For the text-containing cell, return its midpoint in [x, y] coordinate format. 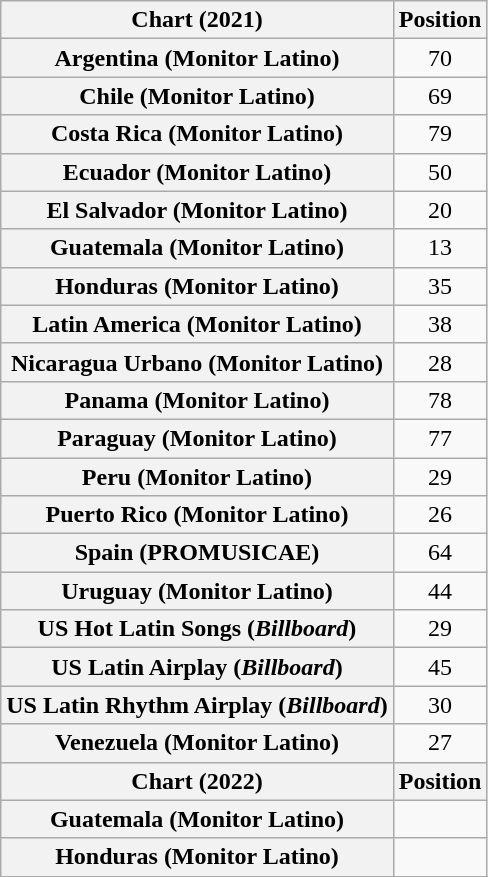
27 [440, 743]
US Latin Rhythm Airplay (Billboard) [197, 705]
69 [440, 96]
Chart (2021) [197, 20]
35 [440, 286]
Uruguay (Monitor Latino) [197, 591]
Chile (Monitor Latino) [197, 96]
30 [440, 705]
Ecuador (Monitor Latino) [197, 172]
20 [440, 210]
77 [440, 438]
Panama (Monitor Latino) [197, 400]
78 [440, 400]
26 [440, 515]
Puerto Rico (Monitor Latino) [197, 515]
50 [440, 172]
Nicaragua Urbano (Monitor Latino) [197, 362]
Paraguay (Monitor Latino) [197, 438]
64 [440, 553]
Latin America (Monitor Latino) [197, 324]
44 [440, 591]
Argentina (Monitor Latino) [197, 58]
Spain (PROMUSICAE) [197, 553]
El Salvador (Monitor Latino) [197, 210]
US Latin Airplay (Billboard) [197, 667]
US Hot Latin Songs (Billboard) [197, 629]
70 [440, 58]
38 [440, 324]
Venezuela (Monitor Latino) [197, 743]
13 [440, 248]
Peru (Monitor Latino) [197, 477]
Chart (2022) [197, 781]
45 [440, 667]
Costa Rica (Monitor Latino) [197, 134]
28 [440, 362]
79 [440, 134]
